Provide the [X, Y] coordinate of the cell's center where the given text is located.  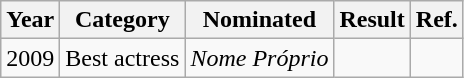
Nominated [260, 20]
2009 [30, 58]
Best actress [122, 58]
Nome Próprio [260, 58]
Category [122, 20]
Ref. [436, 20]
Result [372, 20]
Year [30, 20]
